Capture the cell that displays the provided text and extract its [x, y] central coordinate. 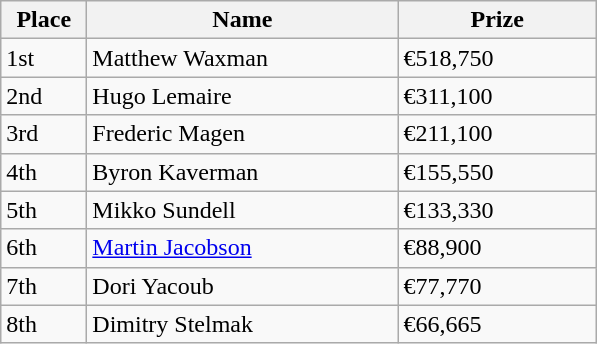
8th [44, 324]
€133,330 [498, 210]
€311,100 [498, 96]
€155,550 [498, 172]
€66,665 [498, 324]
Hugo Lemaire [242, 96]
Dimitry Stelmak [242, 324]
Martin Jacobson [242, 248]
Dori Yacoub [242, 286]
1st [44, 58]
2nd [44, 96]
€77,770 [498, 286]
Matthew Waxman [242, 58]
4th [44, 172]
Place [44, 20]
6th [44, 248]
€88,900 [498, 248]
5th [44, 210]
€211,100 [498, 134]
Byron Kaverman [242, 172]
Mikko Sundell [242, 210]
Prize [498, 20]
€518,750 [498, 58]
7th [44, 286]
3rd [44, 134]
Frederic Magen [242, 134]
Name [242, 20]
